Identify which cell holds the provided text, then report its (x, y) central coordinate. 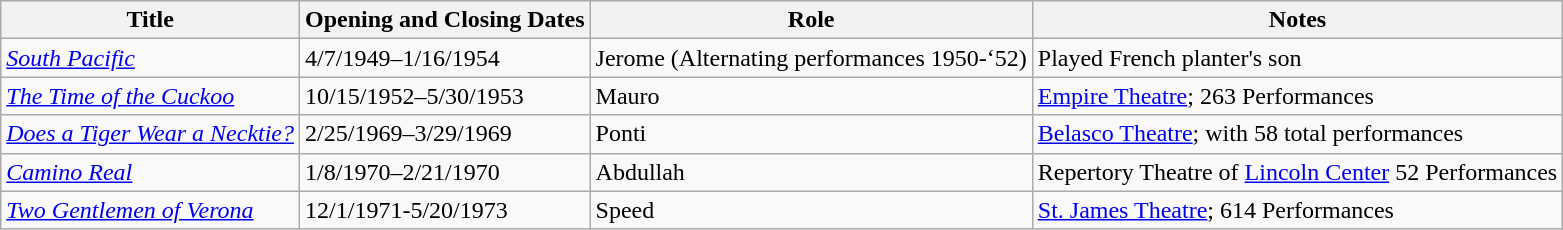
Opening and Closing Dates (445, 20)
Notes (1297, 20)
Empire Theatre; 263 Performances (1297, 96)
Abdullah (811, 172)
Title (150, 20)
Does a Tiger Wear a Necktie? (150, 134)
Jerome (Alternating performances 1950-‘52) (811, 58)
Camino Real (150, 172)
Played French planter's son (1297, 58)
Two Gentlemen of Verona (150, 210)
12/1/1971-5/20/1973 (445, 210)
Repertory Theatre of Lincoln Center 52 Performances (1297, 172)
Ponti (811, 134)
Role (811, 20)
South Pacific (150, 58)
2/25/1969–3/29/1969 (445, 134)
Belasco Theatre; with 58 total performances (1297, 134)
10/15/1952–5/30/1953 (445, 96)
St. James Theatre; 614 Performances (1297, 210)
Speed (811, 210)
1/8/1970–2/21/1970 (445, 172)
Mauro (811, 96)
4/7/1949–1/16/1954 (445, 58)
The Time of the Cuckoo (150, 96)
